Return the (X, Y) coordinate for the center point of the cell that contains the specified text.  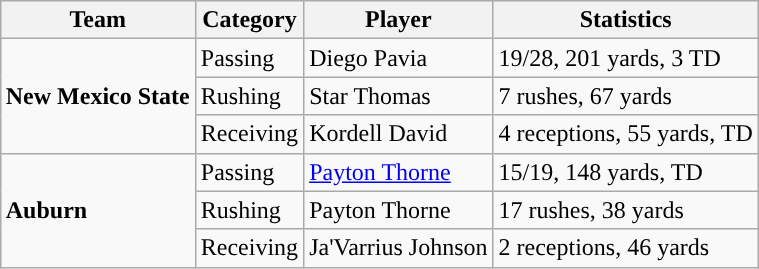
19/28, 201 yards, 3 TD (626, 58)
4 receptions, 55 yards, TD (626, 134)
2 receptions, 46 yards (626, 248)
Statistics (626, 20)
Diego Pavia (398, 58)
Player (398, 20)
Team (98, 20)
New Mexico State (98, 96)
7 rushes, 67 yards (626, 96)
Star Thomas (398, 96)
Ja'Varrius Johnson (398, 248)
17 rushes, 38 yards (626, 210)
Category (249, 20)
15/19, 148 yards, TD (626, 172)
Kordell David (398, 134)
Auburn (98, 210)
